Find where the given text appears and provide that cell's center as (x, y) coordinate. 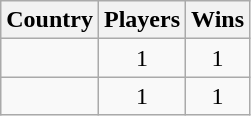
Players (142, 20)
Wins (218, 20)
Country (50, 20)
